Provide the (X, Y) coordinate of the cell's center where the given text is located.  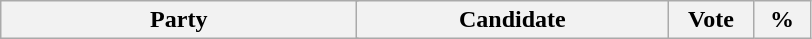
% (782, 20)
Candidate (512, 20)
Vote (711, 20)
Party (179, 20)
